Locate the cell with the specified text and output its (X, Y) center coordinate. 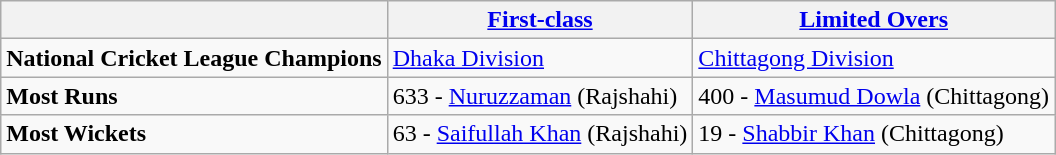
Chittagong Division (874, 58)
633 - Nuruzzaman (Rajshahi) (540, 96)
Most Runs (194, 96)
400 - Masumud Dowla (Chittagong) (874, 96)
Limited Overs (874, 20)
Most Wickets (194, 134)
19 - Shabbir Khan (Chittagong) (874, 134)
Dhaka Division (540, 58)
National Cricket League Champions (194, 58)
63 - Saifullah Khan (Rajshahi) (540, 134)
First-class (540, 20)
